Determine the (x, y) coordinate at the center of the cell enclosing the given text.  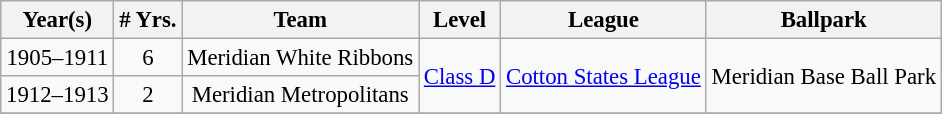
# Yrs. (148, 20)
Meridian Metropolitans (300, 95)
1912–1913 (58, 95)
1905–1911 (58, 58)
6 (148, 58)
2 (148, 95)
Cotton States League (604, 76)
Ballpark (824, 20)
Meridian Base Ball Park (824, 76)
Year(s) (58, 20)
Team (300, 20)
Meridian White Ribbons (300, 58)
Level (460, 20)
Class D (460, 76)
League (604, 20)
